Return the (X, Y) coordinate for the center point of the cell that contains the specified text.  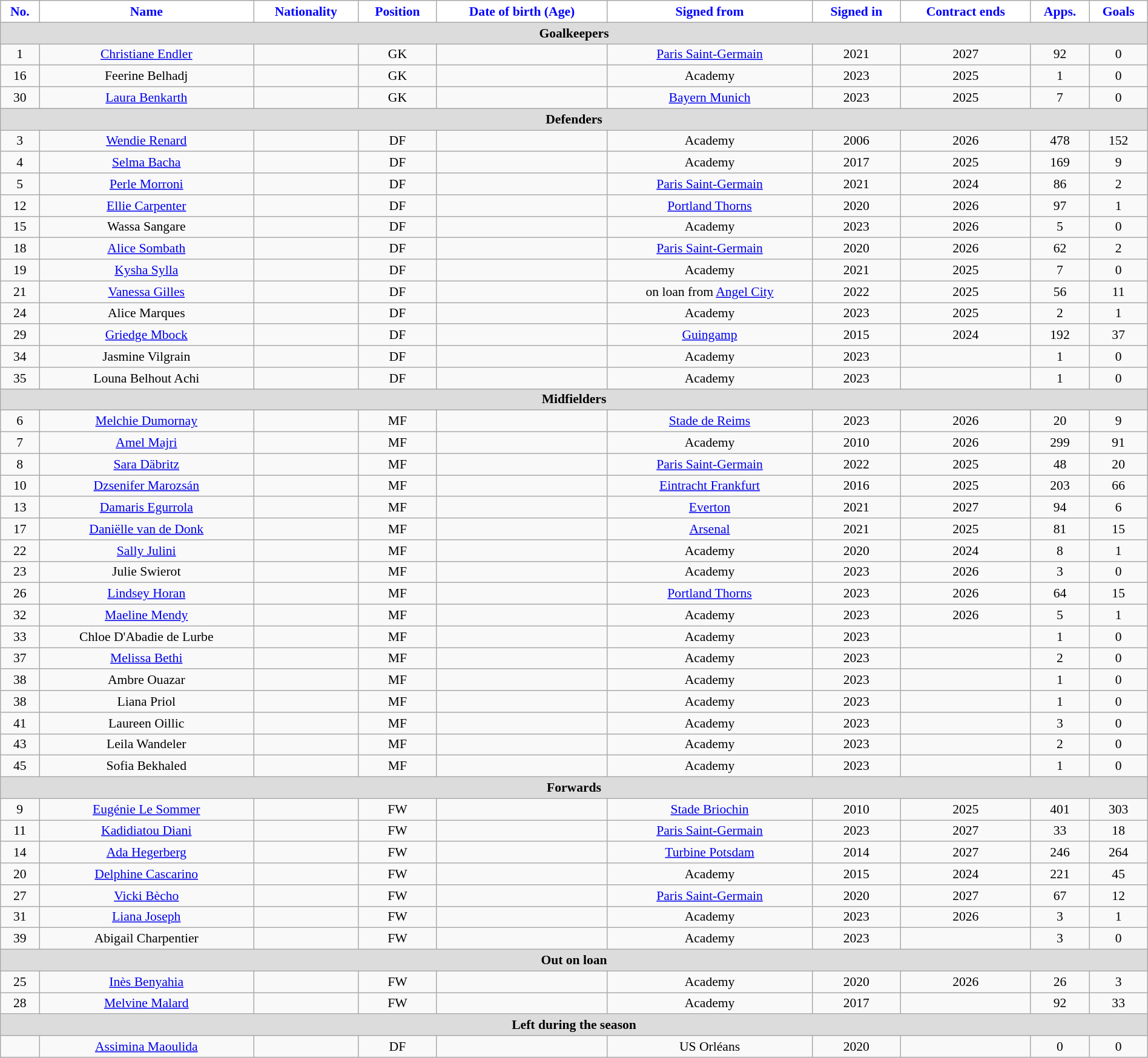
Lindsey Horan (147, 594)
401 (1060, 809)
Forwards (574, 788)
4 (20, 163)
Signed in (856, 11)
Left during the season (574, 1025)
Ada Hegerberg (147, 853)
66 (1118, 486)
264 (1118, 853)
Selma Bacha (147, 163)
Out on loan (574, 961)
Sally Julini (147, 551)
203 (1060, 486)
67 (1060, 896)
Vicki Bècho (147, 896)
Name (147, 11)
17 (20, 529)
303 (1118, 809)
299 (1060, 443)
Arsenal (710, 529)
192 (1060, 335)
48 (1060, 464)
Liana Joseph (147, 917)
Laura Benkarth (147, 98)
Nationality (306, 11)
Daniëlle van de Donk (147, 529)
Signed from (710, 11)
152 (1118, 141)
Griedge Mbock (147, 335)
28 (20, 1004)
Damaris Egurrola (147, 508)
Christiane Endler (147, 54)
Turbine Potsdam (710, 853)
Melvine Malard (147, 1004)
Julie Swierot (147, 572)
24 (20, 314)
Abigail Charpentier (147, 939)
21 (20, 292)
Ambre Ouazar (147, 680)
35 (20, 378)
Everton (710, 508)
Kadidiatou Diani (147, 831)
2006 (856, 141)
Alice Marques (147, 314)
29 (20, 335)
Jasmine Vilgrain (147, 356)
Bayern Munich (710, 98)
Assimina Maoulida (147, 1046)
Vanessa Gilles (147, 292)
Dzsenifer Marozsán (147, 486)
16 (20, 76)
Kysha Sylla (147, 271)
Feerine Belhadj (147, 76)
2016 (856, 486)
Date of birth (Age) (522, 11)
No. (20, 11)
Sofia Bekhaled (147, 766)
56 (1060, 292)
Guingamp (710, 335)
Alice Sombath (147, 249)
64 (1060, 594)
34 (20, 356)
Laureen Oillic (147, 723)
27 (20, 896)
23 (20, 572)
Leila Wandeler (147, 744)
97 (1060, 206)
on loan from Angel City (710, 292)
94 (1060, 508)
169 (1060, 163)
Stade Briochin (710, 809)
Chloe D'Abadie de Lurbe (147, 637)
Liana Priol (147, 701)
478 (1060, 141)
Melissa Bethi (147, 659)
Contract ends (966, 11)
Sara Däbritz (147, 464)
Perle Morroni (147, 184)
Wassa Sangare (147, 227)
2014 (856, 853)
Melchie Dumornay (147, 421)
41 (20, 723)
39 (20, 939)
246 (1060, 853)
Midfielders (574, 399)
86 (1060, 184)
Ellie Carpenter (147, 206)
Position (397, 11)
31 (20, 917)
US Orléans (710, 1046)
25 (20, 982)
Goalkeepers (574, 33)
Amel Majri (147, 443)
10 (20, 486)
Louna Belhout Achi (147, 378)
Inès Benyahia (147, 982)
13 (20, 508)
30 (20, 98)
62 (1060, 249)
Apps. (1060, 11)
Delphine Cascarino (147, 874)
91 (1118, 443)
81 (1060, 529)
43 (20, 744)
32 (20, 616)
Defenders (574, 119)
Wendie Renard (147, 141)
14 (20, 853)
Eintracht Frankfurt (710, 486)
221 (1060, 874)
Maeline Mendy (147, 616)
19 (20, 271)
Goals (1118, 11)
Eugénie Le Sommer (147, 809)
Stade de Reims (710, 421)
22 (20, 551)
